Detect which cell encompasses the target text, then output its (X, Y) center coordinate. 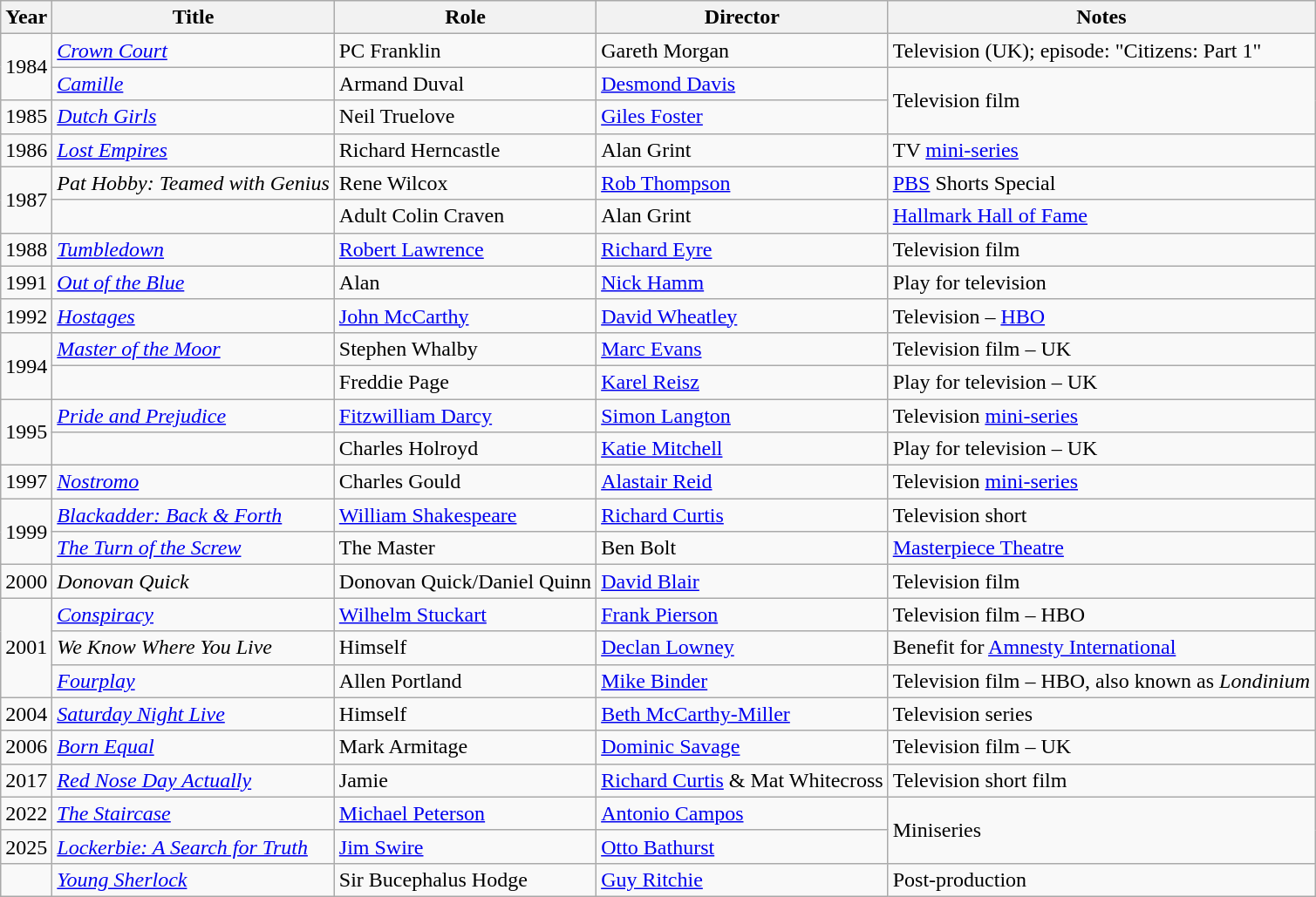
Pride and Prejudice (194, 416)
Director (743, 17)
Born Equal (194, 747)
Jim Swire (465, 846)
Dominic Savage (743, 747)
1995 (26, 432)
Guy Ritchie (743, 880)
Lockerbie: A Search for Truth (194, 846)
2022 (26, 813)
Fourplay (194, 681)
Young Sherlock (194, 880)
Role (465, 17)
Mike Binder (743, 681)
Master of the Moor (194, 349)
Year (26, 17)
Hostages (194, 316)
2000 (26, 581)
Television series (1101, 714)
Robert Lawrence (465, 249)
Tumbledown (194, 249)
PBS Shorts Special (1101, 183)
Benefit for Amnesty International (1101, 648)
Camille (194, 84)
Marc Evans (743, 349)
Karel Reisz (743, 382)
Neil Truelove (465, 117)
Adult Colin Craven (465, 216)
Richard Curtis (743, 515)
Television short film (1101, 780)
The Staircase (194, 813)
Donovan Quick/Daniel Quinn (465, 581)
1986 (26, 150)
Nick Hamm (743, 282)
Sir Bucephalus Hodge (465, 880)
1999 (26, 532)
Television film – HBO (1101, 615)
Richard Curtis & Mat Whitecross (743, 780)
1988 (26, 249)
2006 (26, 747)
Television film – HBO, also known as Londinium (1101, 681)
Play for television (1101, 282)
Charles Holroyd (465, 449)
1984 (26, 67)
1997 (26, 482)
TV mini-series (1101, 150)
Fitzwilliam Darcy (465, 416)
Hallmark Hall of Fame (1101, 216)
Allen Portland (465, 681)
2001 (26, 648)
Charles Gould (465, 482)
Stephen Whalby (465, 349)
Frank Pierson (743, 615)
Conspiracy (194, 615)
John McCarthy (465, 316)
Katie Mitchell (743, 449)
Donovan Quick (194, 581)
Saturday Night Live (194, 714)
Desmond Davis (743, 84)
Beth McCarthy-Miller (743, 714)
Antonio Campos (743, 813)
David Wheatley (743, 316)
2004 (26, 714)
Notes (1101, 17)
1985 (26, 117)
2025 (26, 846)
Dutch Girls (194, 117)
Alastair Reid (743, 482)
Television (UK); episode: "Citizens: Part 1" (1101, 51)
Declan Lowney (743, 648)
Freddie Page (465, 382)
Richard Herncastle (465, 150)
The Master (465, 548)
William Shakespeare (465, 515)
Jamie (465, 780)
Ben Bolt (743, 548)
1992 (26, 316)
Mark Armitage (465, 747)
Richard Eyre (743, 249)
Pat Hobby: Teamed with Genius (194, 183)
The Turn of the Screw (194, 548)
Post-production (1101, 880)
Blackadder: Back & Forth (194, 515)
Rene Wilcox (465, 183)
Television – HBO (1101, 316)
Otto Bathurst (743, 846)
2017 (26, 780)
1994 (26, 365)
Television short (1101, 515)
Giles Foster (743, 117)
1991 (26, 282)
Out of the Blue (194, 282)
Armand Duval (465, 84)
Wilhelm Stuckart (465, 615)
Miniseries (1101, 830)
Title (194, 17)
Crown Court (194, 51)
PC Franklin (465, 51)
Nostromo (194, 482)
Alan (465, 282)
Lost Empires (194, 150)
Rob Thompson (743, 183)
Masterpiece Theatre (1101, 548)
David Blair (743, 581)
Simon Langton (743, 416)
Gareth Morgan (743, 51)
We Know Where You Live (194, 648)
Michael Peterson (465, 813)
Red Nose Day Actually (194, 780)
1987 (26, 200)
